For the text-containing cell, return its midpoint in (x, y) coordinate format. 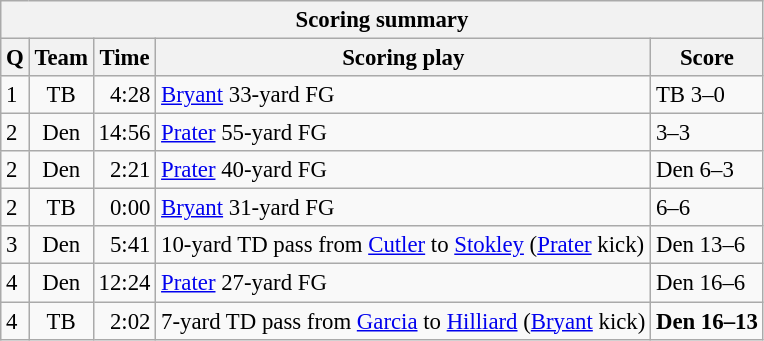
Bryant 33-yard FG (404, 95)
Den 13–6 (707, 245)
Time (124, 58)
3 (15, 245)
0:00 (124, 208)
Den 16–6 (707, 283)
Bryant 31-yard FG (404, 208)
3–3 (707, 133)
Scoring summary (382, 20)
7-yard TD pass from Garcia to Hilliard (Bryant kick) (404, 321)
2:02 (124, 321)
Score (707, 58)
2:21 (124, 170)
Team (61, 58)
5:41 (124, 245)
10-yard TD pass from Cutler to Stokley (Prater kick) (404, 245)
14:56 (124, 133)
Den 16–13 (707, 321)
Prater 40-yard FG (404, 170)
Scoring play (404, 58)
Den 6–3 (707, 170)
4:28 (124, 95)
Q (15, 58)
12:24 (124, 283)
6–6 (707, 208)
Prater 55-yard FG (404, 133)
Prater 27-yard FG (404, 283)
TB 3–0 (707, 95)
1 (15, 95)
